Search for the cell housing the specified text and yield its (x, y) center coordinate. 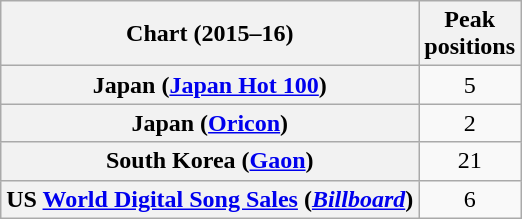
Chart (2015–16) (210, 34)
Japan (Japan Hot 100) (210, 85)
Peakpositions (470, 34)
5 (470, 85)
21 (470, 161)
South Korea (Gaon) (210, 161)
US World Digital Song Sales (Billboard) (210, 199)
6 (470, 199)
Japan (Oricon) (210, 123)
2 (470, 123)
